Find where the given text appears and provide that cell's center as [X, Y] coordinate. 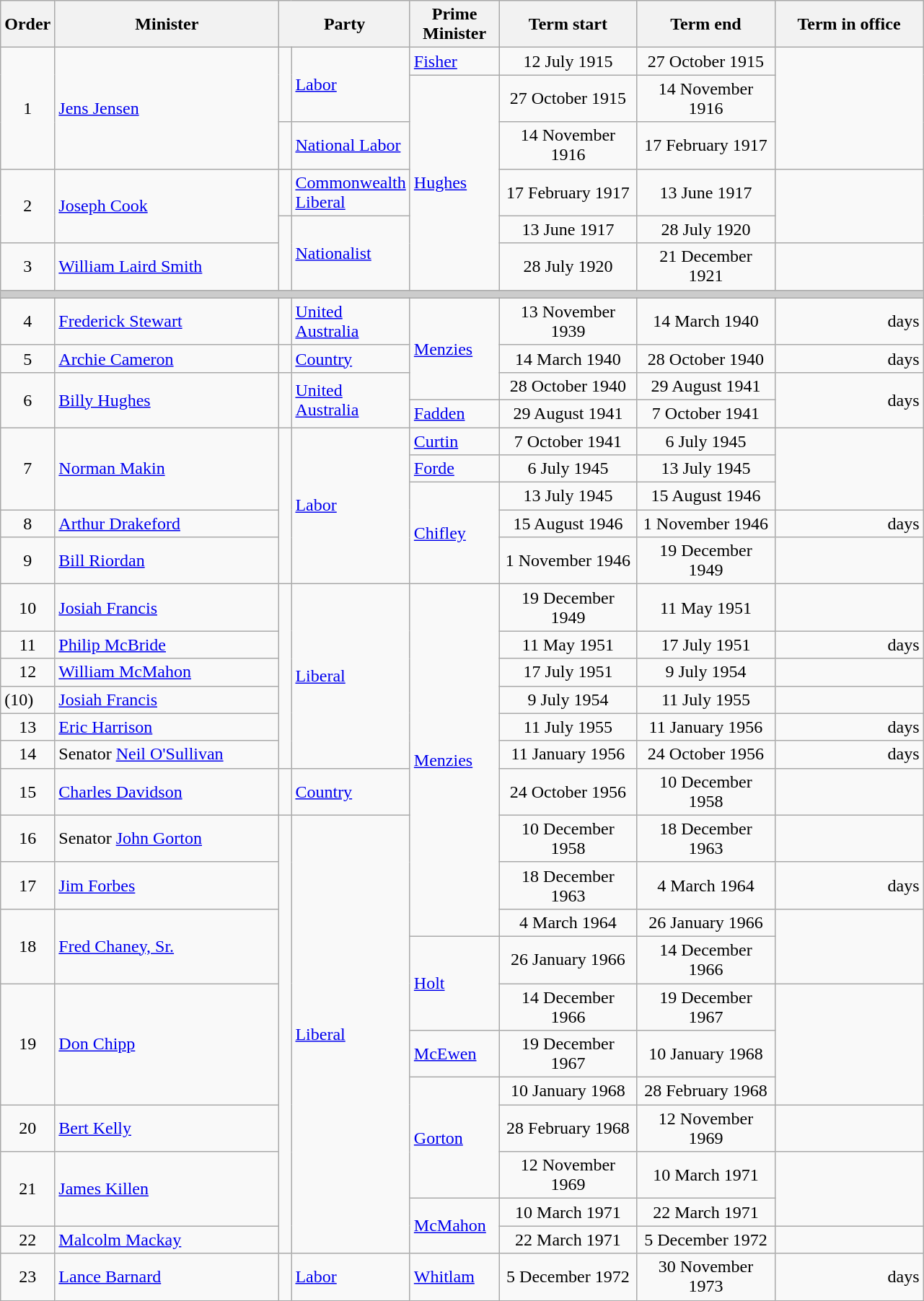
Bill Riordan [167, 561]
CommonwealthLiberal [351, 192]
18 [27, 946]
Norman Makin [167, 468]
Prime Minister [454, 25]
Gorton [454, 1138]
McMahon [454, 1226]
Malcolm Mackay [167, 1240]
4 [27, 322]
Jim Forbes [167, 886]
11 [27, 645]
12 July 1915 [568, 61]
20 [27, 1128]
Jens Jensen [167, 108]
8 [27, 524]
James Killen [167, 1188]
13 [27, 727]
3 [27, 267]
13 November 1939 [568, 322]
22 [27, 1240]
Senator John Gorton [167, 838]
Fadden [454, 413]
23 [27, 1276]
Party [345, 25]
Minister [167, 25]
Arthur Drakeford [167, 524]
17 [27, 886]
30 November 1973 [705, 1276]
19 [27, 1044]
14 [27, 754]
7 [27, 468]
5 [27, 358]
12 [27, 672]
Eric Harrison [167, 727]
Hughes [454, 182]
6 [27, 400]
Philip McBride [167, 645]
Bert Kelly [167, 1128]
McEwen [454, 1054]
Lance Barnard [167, 1276]
Charles Davidson [167, 792]
15 [27, 792]
Billy Hughes [167, 400]
Fisher [454, 61]
Joseph Cook [167, 206]
William Laird Smith [167, 267]
21 [27, 1188]
Term start [568, 25]
Whitlam [454, 1276]
Don Chipp [167, 1044]
10 [27, 607]
National Labor [351, 146]
Forde [454, 469]
Nationalist [351, 252]
Holt [454, 983]
Term end [705, 25]
Order [27, 25]
9 [27, 561]
William McMahon [167, 672]
Term in office [849, 25]
Senator Neil O'Sullivan [167, 754]
(10) [27, 700]
Curtin [454, 441]
1 [27, 108]
21 December 1921 [705, 267]
16 [27, 838]
Archie Cameron [167, 358]
2 [27, 206]
Chifley [454, 534]
Fred Chaney, Sr. [167, 946]
Frederick Stewart [167, 322]
